From the cell containing the given text, extract its center point as (X, Y) coordinate. 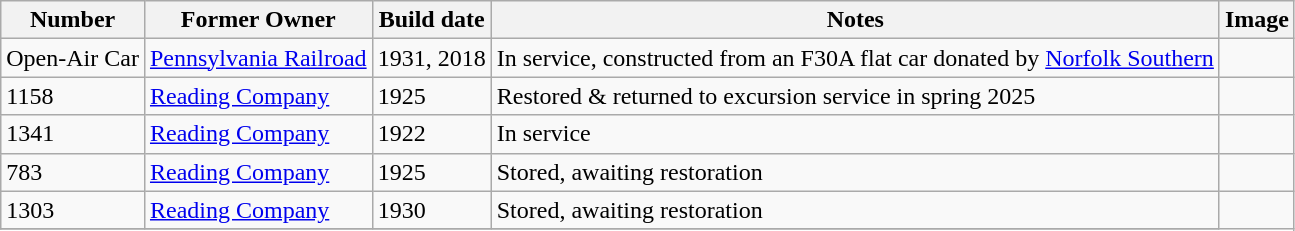
1922 (432, 134)
1341 (73, 134)
In service (855, 134)
In service, constructed from an F30A flat car donated by Norfolk Southern (855, 58)
Open-Air Car (73, 58)
Build date (432, 20)
1158 (73, 96)
1931, 2018 (432, 58)
Image (1256, 20)
Notes (855, 20)
Number (73, 20)
783 (73, 172)
Pennsylvania Railroad (258, 58)
Restored & returned to excursion service in spring 2025 (855, 96)
1930 (432, 210)
Former Owner (258, 20)
1303 (73, 210)
